Output the [x, y] coordinate of the center of the cell containing the given text.  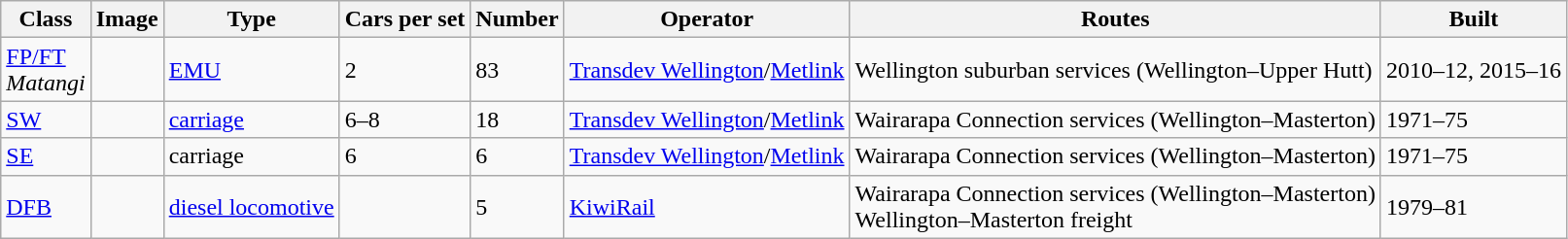
18 [517, 119]
1979–81 [1474, 206]
KiwiRail [707, 206]
Operator [707, 19]
SE [46, 156]
5 [517, 206]
Built [1474, 19]
Cars per set [404, 19]
EMU [251, 70]
2010–12, 2015–16 [1474, 70]
Image [126, 19]
Routes [1115, 19]
Number [517, 19]
Class [46, 19]
Wairarapa Connection services (Wellington–Masterton) Wellington–Masterton freight [1115, 206]
2 [404, 70]
diesel locomotive [251, 206]
83 [517, 70]
6–8 [404, 119]
Wellington suburban services (Wellington–Upper Hutt) [1115, 70]
SW [46, 119]
Type [251, 19]
FP/FTMatangi [46, 70]
DFB [46, 206]
